Output the (X, Y) coordinate of the center of the cell containing the given text.  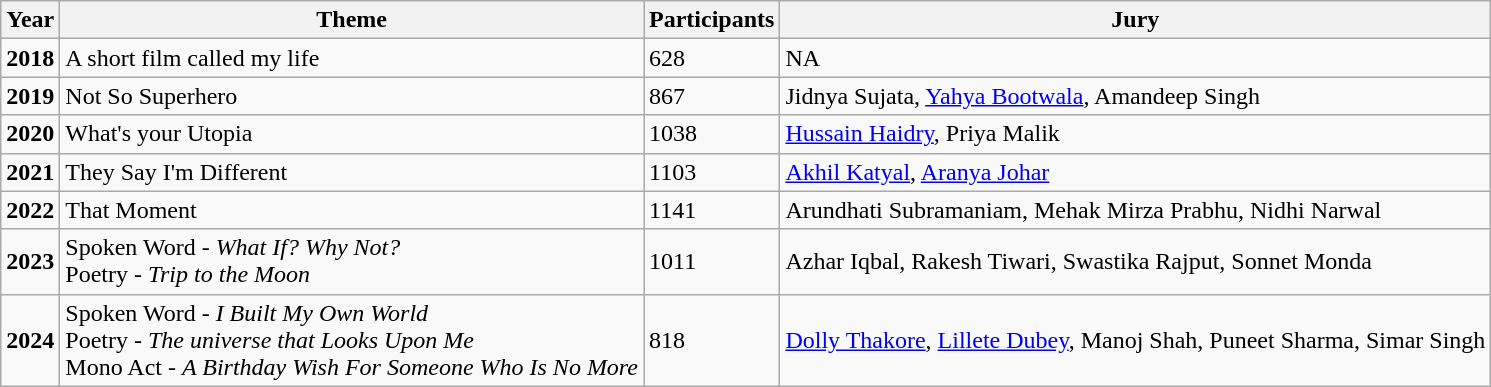
What's your Utopia (352, 134)
1038 (712, 134)
Year (30, 20)
Azhar Iqbal, Rakesh Tiwari, Swastika Rajput, Sonnet Monda (1136, 262)
867 (712, 96)
818 (712, 340)
2018 (30, 58)
Akhil Katyal, Aranya Johar (1136, 172)
2020 (30, 134)
2023 (30, 262)
1141 (712, 210)
1011 (712, 262)
A short film called my life (352, 58)
Not So Superhero (352, 96)
They Say I'm Different (352, 172)
NA (1136, 58)
Jidnya Sujata, Yahya Bootwala, Amandeep Singh (1136, 96)
628 (712, 58)
2022 (30, 210)
Participants (712, 20)
Theme (352, 20)
1103 (712, 172)
Spoken Word - I Built My Own WorldPoetry - The universe that Looks Upon MeMono Act - A Birthday Wish For Someone Who Is No More (352, 340)
Spoken Word - What If? Why Not?Poetry - Trip to the Moon (352, 262)
That Moment (352, 210)
Arundhati Subramaniam, Mehak Mirza Prabhu, Nidhi Narwal (1136, 210)
2024 (30, 340)
Hussain Haidry, Priya Malik (1136, 134)
2021 (30, 172)
Jury (1136, 20)
Dolly Thakore, Lillete Dubey, Manoj Shah, Puneet Sharma, Simar Singh (1136, 340)
2019 (30, 96)
